Search for the cell housing the specified text and yield its [X, Y] center coordinate. 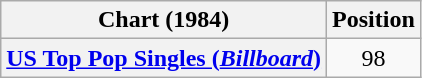
98 [374, 58]
Position [374, 20]
Chart (1984) [164, 20]
US Top Pop Singles (Billboard) [164, 58]
